Output the (X, Y) coordinate of the center of the cell containing the given text.  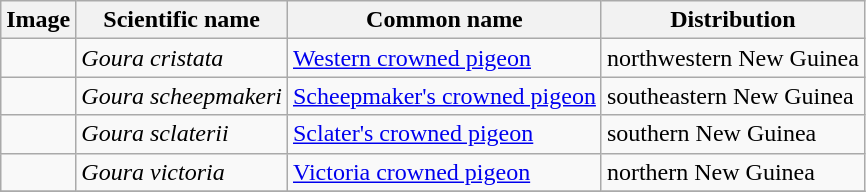
Goura sclaterii (182, 134)
southern New Guinea (732, 134)
Common name (444, 20)
Sclater's crowned pigeon (444, 134)
Scheepmaker's crowned pigeon (444, 96)
Western crowned pigeon (444, 58)
Goura victoria (182, 172)
Goura cristata (182, 58)
southeastern New Guinea (732, 96)
Scientific name (182, 20)
Image (38, 20)
Victoria crowned pigeon (444, 172)
northwestern New Guinea (732, 58)
northern New Guinea (732, 172)
Goura scheepmakeri (182, 96)
Distribution (732, 20)
